Locate the cell with the specified text and output its [X, Y] center coordinate. 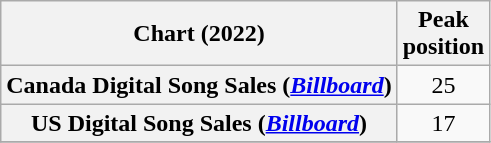
Canada Digital Song Sales (Billboard) [199, 85]
US Digital Song Sales (Billboard) [199, 123]
Chart (2022) [199, 34]
17 [443, 123]
Peakposition [443, 34]
25 [443, 85]
